Extract the [X, Y] coordinate from the center of the cell holding the provided text.  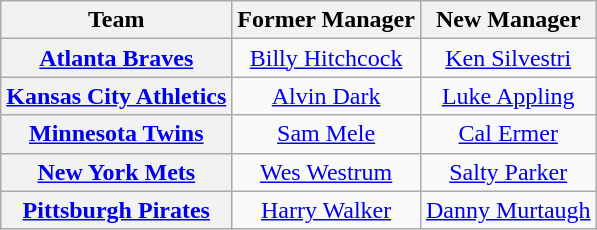
Ken Silvestri [508, 58]
Alvin Dark [326, 96]
Harry Walker [326, 210]
Kansas City Athletics [116, 96]
Cal Ermer [508, 134]
Wes Westrum [326, 172]
Minnesota Twins [116, 134]
Atlanta Braves [116, 58]
New York Mets [116, 172]
Salty Parker [508, 172]
Former Manager [326, 20]
Luke Appling [508, 96]
Team [116, 20]
Pittsburgh Pirates [116, 210]
Sam Mele [326, 134]
Danny Murtaugh [508, 210]
Billy Hitchcock [326, 58]
New Manager [508, 20]
